Extract the [x, y] coordinate from the center of the cell holding the provided text.  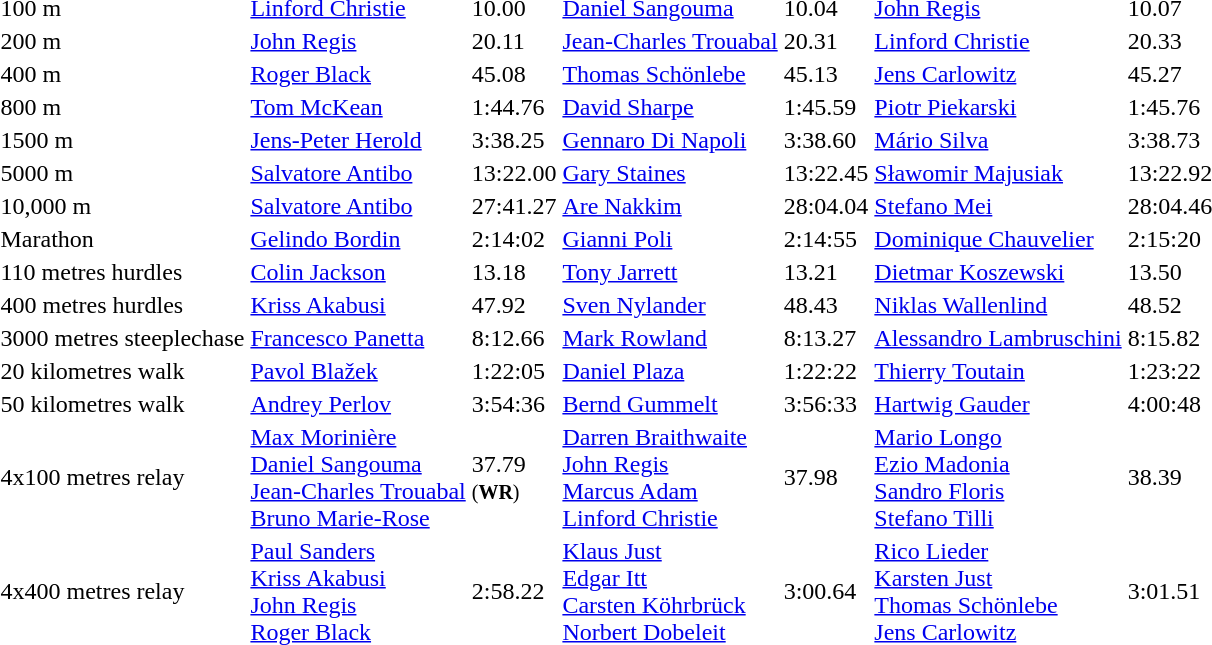
Darren BraithwaiteJohn RegisMarcus AdamLinford Christie [670, 478]
Dietmar Koszewski [998, 272]
Hartwig Gauder [998, 404]
Andrey Perlov [358, 404]
Linford Christie [998, 41]
1:45.59 [826, 107]
1:44.76 [514, 107]
Sławomir Majusiak [998, 173]
Gary Staines [670, 173]
Niklas Wallenlind [998, 305]
Roger Black [358, 74]
Stefano Mei [998, 206]
3:54:36 [514, 404]
Daniel Plaza [670, 371]
Jens Carlowitz [998, 74]
37.79(WR) [514, 478]
David Sharpe [670, 107]
27:41.27 [514, 206]
13:22.00 [514, 173]
Francesco Panetta [358, 338]
45.13 [826, 74]
Bernd Gummelt [670, 404]
Mario LongoEzio MadoniaSandro FlorisStefano Tilli [998, 478]
Thomas Schönlebe [670, 74]
1:22:05 [514, 371]
Mário Silva [998, 140]
Piotr Piekarski [998, 107]
Are Nakkim [670, 206]
Colin Jackson [358, 272]
Gelindo Bordin [358, 239]
28:04.04 [826, 206]
8:12.66 [514, 338]
20.11 [514, 41]
Jens-Peter Herold [358, 140]
3:38.25 [514, 140]
3:56:33 [826, 404]
13.18 [514, 272]
47.92 [514, 305]
Pavol Blažek [358, 371]
Mark Rowland [670, 338]
Sven Nylander [670, 305]
Tom McKean [358, 107]
Tony Jarrett [670, 272]
13:22.45 [826, 173]
Max MorinièreDaniel SangoumaJean-Charles TrouabalBruno Marie-Rose [358, 478]
3:38.60 [826, 140]
13.21 [826, 272]
20.31 [826, 41]
1:22:22 [826, 371]
37.98 [826, 478]
Jean-Charles Trouabal [670, 41]
2:14:02 [514, 239]
48.43 [826, 305]
2:14:55 [826, 239]
Kriss Akabusi [358, 305]
8:13.27 [826, 338]
Thierry Toutain [998, 371]
Dominique Chauvelier [998, 239]
Alessandro Lambruschini [998, 338]
45.08 [514, 74]
Gianni Poli [670, 239]
John Regis [358, 41]
Gennaro Di Napoli [670, 140]
